Determine the (x, y) coordinate at the center of the cell enclosing the given text.  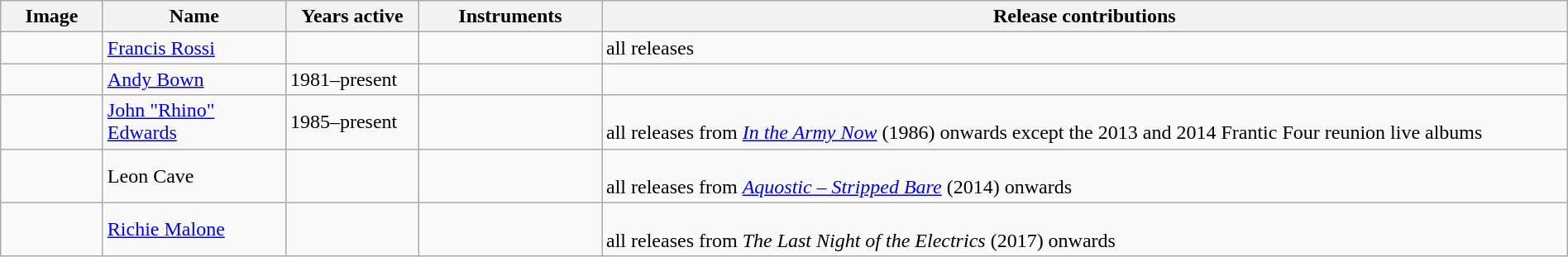
Release contributions (1085, 17)
Francis Rossi (194, 48)
all releases from Aquostic – Stripped Bare (2014) onwards (1085, 175)
all releases from In the Army Now (1986) onwards except the 2013 and 2014 Frantic Four reunion live albums (1085, 122)
1985–present (352, 122)
all releases (1085, 48)
all releases from The Last Night of the Electrics (2017) onwards (1085, 230)
Richie Malone (194, 230)
Leon Cave (194, 175)
Years active (352, 17)
Instruments (509, 17)
Andy Bown (194, 79)
Image (52, 17)
1981–present (352, 79)
Name (194, 17)
John "Rhino" Edwards (194, 122)
